Detect which cell encompasses the target text, then output its (X, Y) center coordinate. 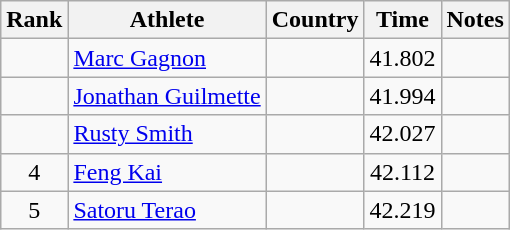
Notes (475, 20)
Rank (34, 20)
Time (402, 20)
Rusty Smith (167, 134)
Country (315, 20)
Marc Gagnon (167, 58)
Athlete (167, 20)
42.027 (402, 134)
Jonathan Guilmette (167, 96)
42.219 (402, 210)
5 (34, 210)
41.994 (402, 96)
Feng Kai (167, 172)
4 (34, 172)
42.112 (402, 172)
Satoru Terao (167, 210)
41.802 (402, 58)
